Return the [X, Y] coordinate for the center point of the cell that contains the specified text.  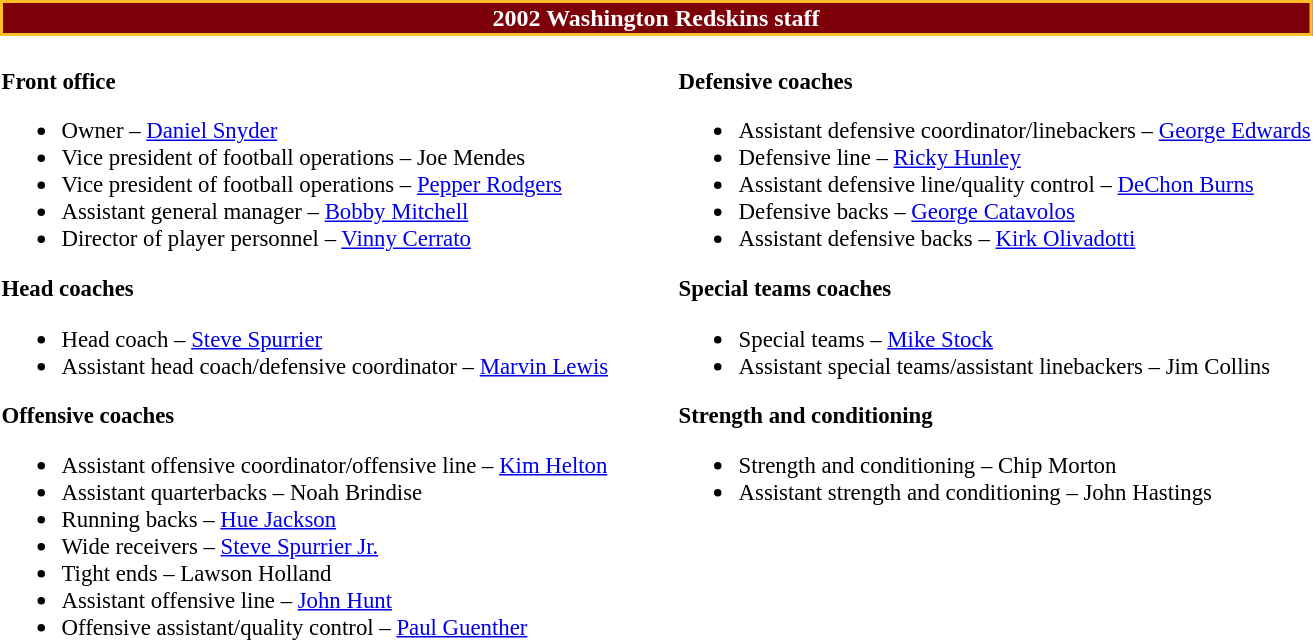
2002 Washington Redskins staff [656, 18]
